Return the (X, Y) coordinate for the center point of the cell that contains the specified text.  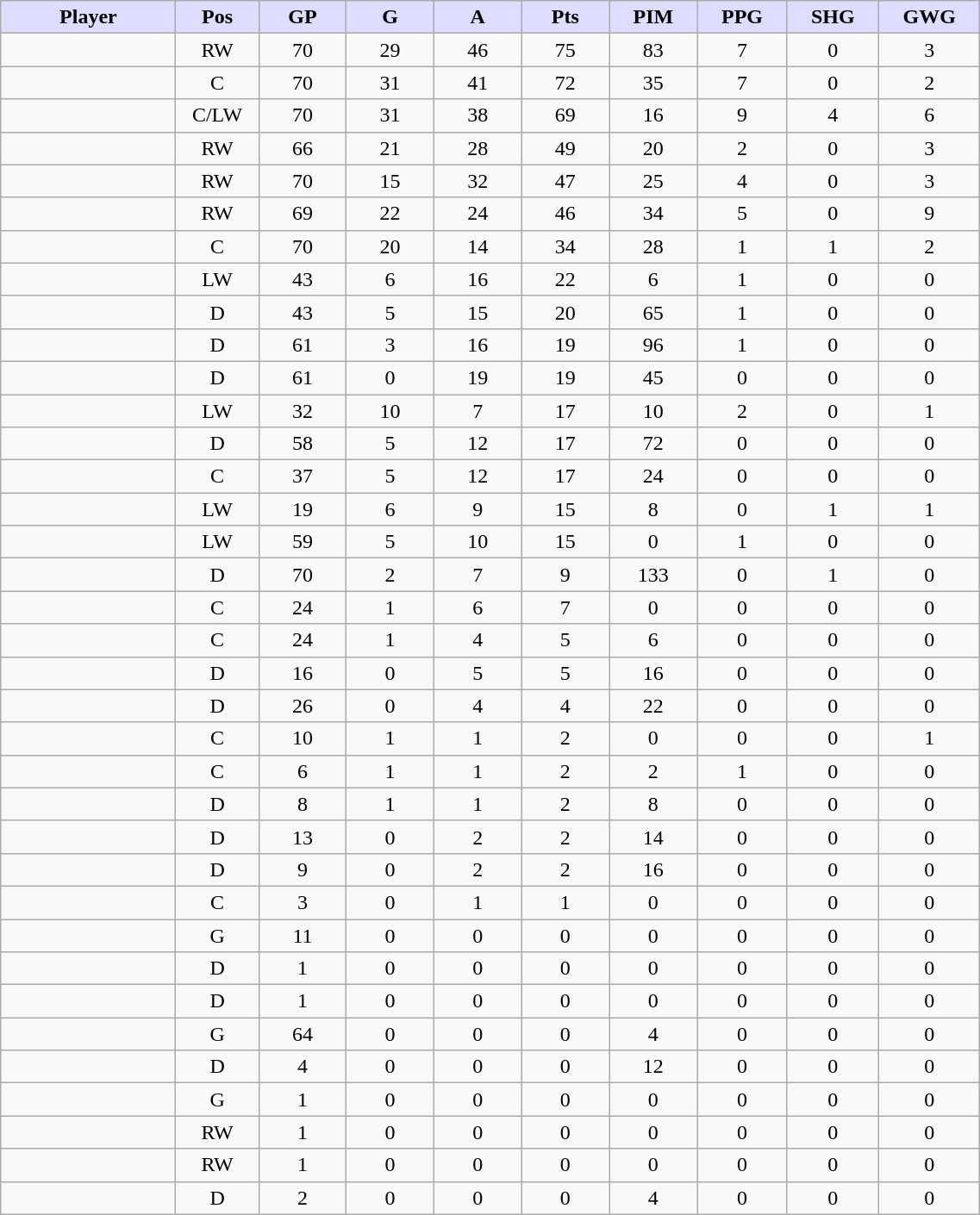
65 (653, 312)
Player (88, 17)
59 (303, 542)
75 (565, 50)
PIM (653, 17)
45 (653, 377)
PPG (742, 17)
GP (303, 17)
64 (303, 1034)
35 (653, 83)
133 (653, 575)
25 (653, 181)
GWG (929, 17)
A (478, 17)
49 (565, 148)
58 (303, 444)
13 (303, 837)
29 (390, 50)
41 (478, 83)
38 (478, 115)
83 (653, 50)
96 (653, 345)
Pts (565, 17)
26 (303, 706)
C/LW (217, 115)
47 (565, 181)
66 (303, 148)
37 (303, 477)
Pos (217, 17)
SHG (833, 17)
21 (390, 148)
11 (303, 935)
